Provide the [X, Y] coordinate of the cell's center where the given text is located.  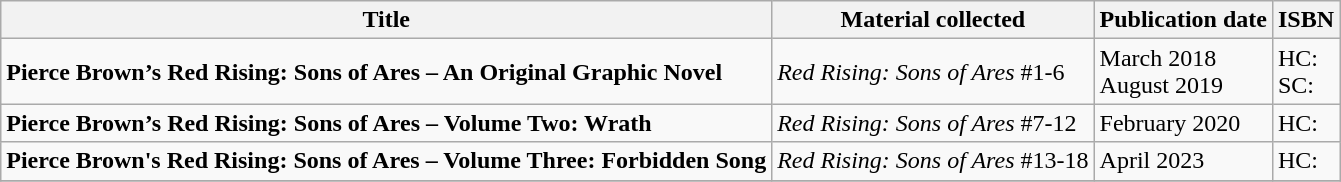
March 2018August 2019 [1183, 72]
Pierce Brown’s Red Rising: Sons of Ares – An Original Graphic Novel [386, 72]
Title [386, 20]
Pierce Brown’s Red Rising: Sons of Ares – Volume Two: Wrath [386, 123]
Material collected [933, 20]
February 2020 [1183, 123]
April 2023 [1183, 161]
Red Rising: Sons of Ares #13-18 [933, 161]
Red Rising: Sons of Ares #1-6 [933, 72]
Red Rising: Sons of Ares #7-12 [933, 123]
ISBN [1306, 20]
Pierce Brown's Red Rising: Sons of Ares – Volume Three: Forbidden Song [386, 161]
HC: SC: [1306, 72]
Publication date [1183, 20]
